Find where the given text appears and provide that cell's center as (X, Y) coordinate. 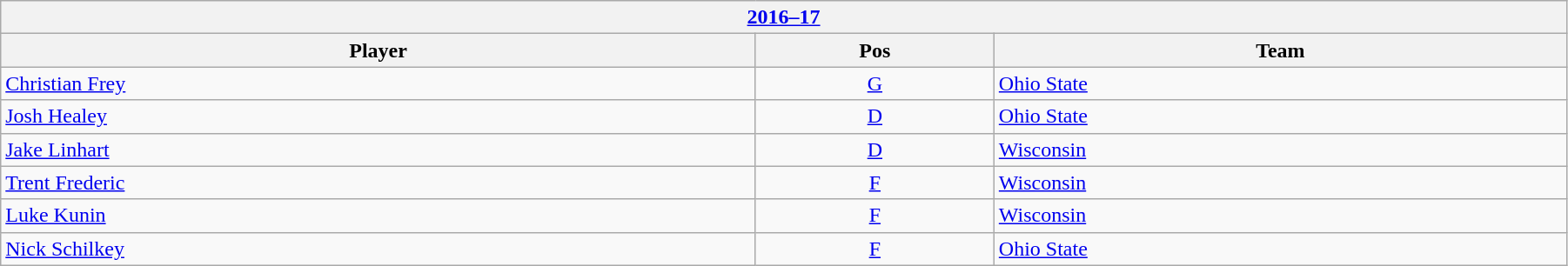
Christian Frey (379, 83)
2016–17 (784, 17)
Pos (874, 50)
Nick Schilkey (379, 249)
Trent Frederic (379, 183)
Luke Kunin (379, 216)
Jake Linhart (379, 150)
Josh Healey (379, 116)
G (874, 83)
Team (1280, 50)
Player (379, 50)
